Extract the [x, y] coordinate from the center of the cell holding the provided text.  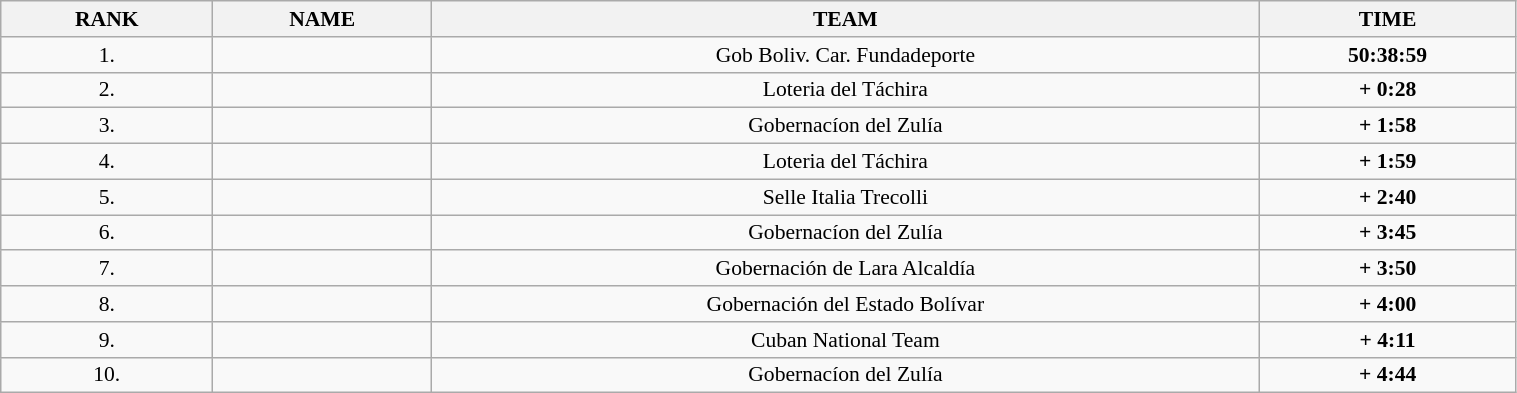
+ 1:58 [1388, 126]
+ 4:44 [1388, 375]
1. [107, 55]
+ 3:45 [1388, 233]
+ 4:11 [1388, 340]
4. [107, 162]
TIME [1388, 19]
Gobernación de Lara Alcaldía [846, 269]
+ 4:00 [1388, 304]
TEAM [846, 19]
Gobernación del Estado Bolívar [846, 304]
+ 0:28 [1388, 90]
3. [107, 126]
6. [107, 233]
5. [107, 197]
+ 2:40 [1388, 197]
Selle Italia Trecolli [846, 197]
8. [107, 304]
NAME [322, 19]
Gob Boliv. Car. Fundadeporte [846, 55]
+ 3:50 [1388, 269]
50:38:59 [1388, 55]
+ 1:59 [1388, 162]
RANK [107, 19]
7. [107, 269]
Cuban National Team [846, 340]
2. [107, 90]
9. [107, 340]
10. [107, 375]
